Pinpoint the cell where the given text exists, returning its (X, Y) midpoint coordinate. 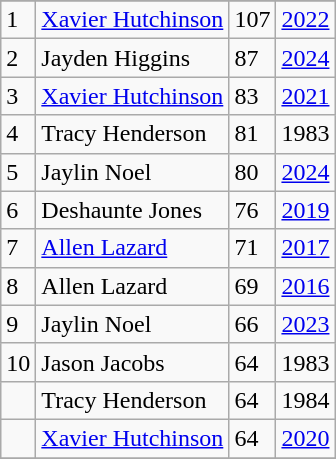
5 (18, 172)
2019 (306, 210)
71 (252, 248)
80 (252, 172)
4 (18, 134)
8 (18, 286)
1 (18, 20)
87 (252, 58)
Deshaunte Jones (132, 210)
Jason Jacobs (132, 362)
1984 (306, 400)
69 (252, 286)
6 (18, 210)
81 (252, 134)
2 (18, 58)
2022 (306, 20)
3 (18, 96)
76 (252, 210)
2021 (306, 96)
83 (252, 96)
2023 (306, 324)
10 (18, 362)
2016 (306, 286)
66 (252, 324)
9 (18, 324)
Jayden Higgins (132, 58)
2020 (306, 438)
7 (18, 248)
107 (252, 20)
2017 (306, 248)
